Extract the (X, Y) coordinate from the center of the cell holding the provided text.  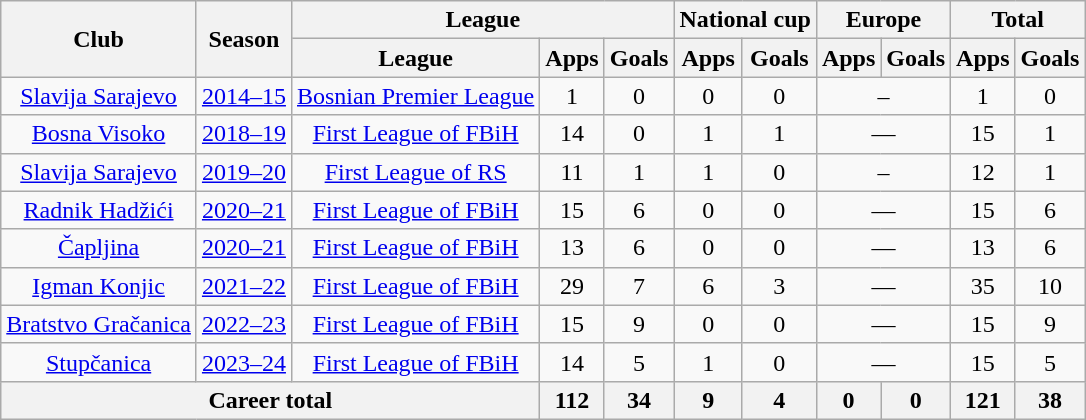
38 (1050, 400)
Bosna Visoko (99, 134)
First League of RS (415, 172)
2023–24 (244, 362)
2022–23 (244, 324)
Bosnian Premier League (415, 96)
Bratstvo Gračanica (99, 324)
10 (1050, 286)
Igman Konjic (99, 286)
35 (983, 286)
12 (983, 172)
2014–15 (244, 96)
Club (99, 39)
Career total (270, 400)
34 (639, 400)
11 (572, 172)
National cup (745, 20)
3 (779, 286)
7 (639, 286)
Season (244, 39)
Radnik Hadžići (99, 210)
2019–20 (244, 172)
Stupčanica (99, 362)
4 (779, 400)
2018–19 (244, 134)
112 (572, 400)
121 (983, 400)
Europe (883, 20)
2021–22 (244, 286)
Čapljina (99, 248)
29 (572, 286)
Total (1018, 20)
